Output the (x, y) coordinate of the center of the cell containing the given text.  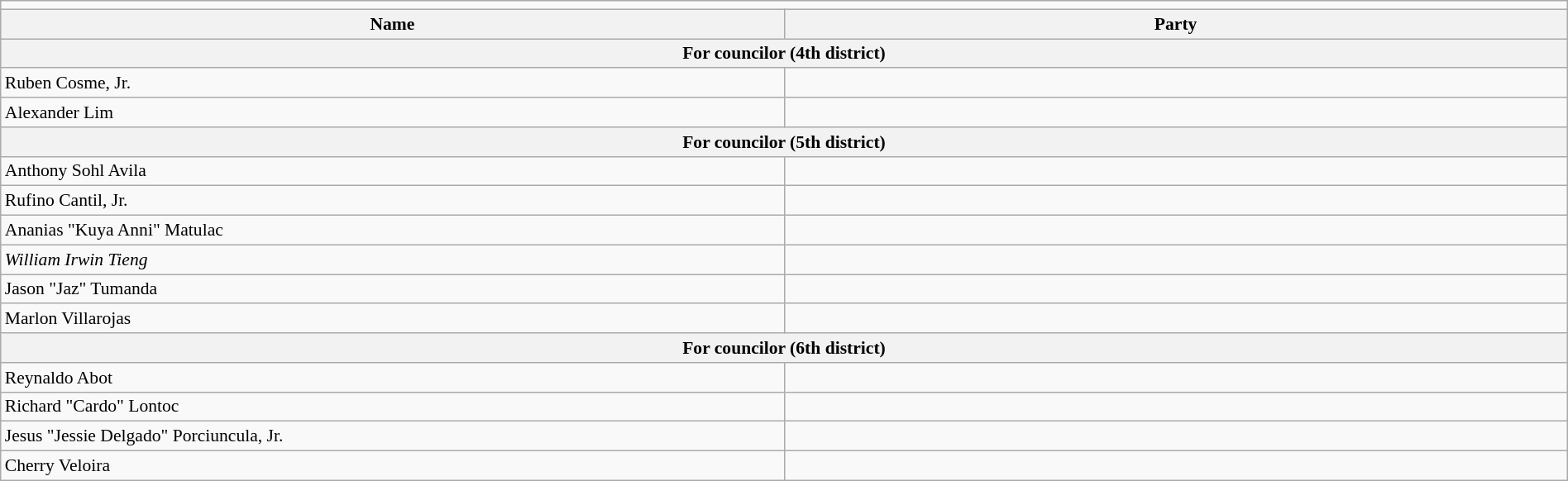
William Irwin Tieng (392, 260)
Cherry Veloira (392, 466)
Anthony Sohl Avila (392, 171)
For councilor (6th district) (784, 348)
Name (392, 24)
Richard "Cardo" Lontoc (392, 407)
Jason "Jaz" Tumanda (392, 289)
Reynaldo Abot (392, 378)
Marlon Villarojas (392, 319)
Alexander Lim (392, 112)
Ruben Cosme, Jr. (392, 83)
Rufino Cantil, Jr. (392, 201)
Party (1176, 24)
Ananias "Kuya Anni" Matulac (392, 231)
For councilor (5th district) (784, 142)
For councilor (4th district) (784, 54)
Jesus "Jessie Delgado" Porciuncula, Jr. (392, 436)
